Pinpoint the cell where the given text exists, returning its [x, y] midpoint coordinate. 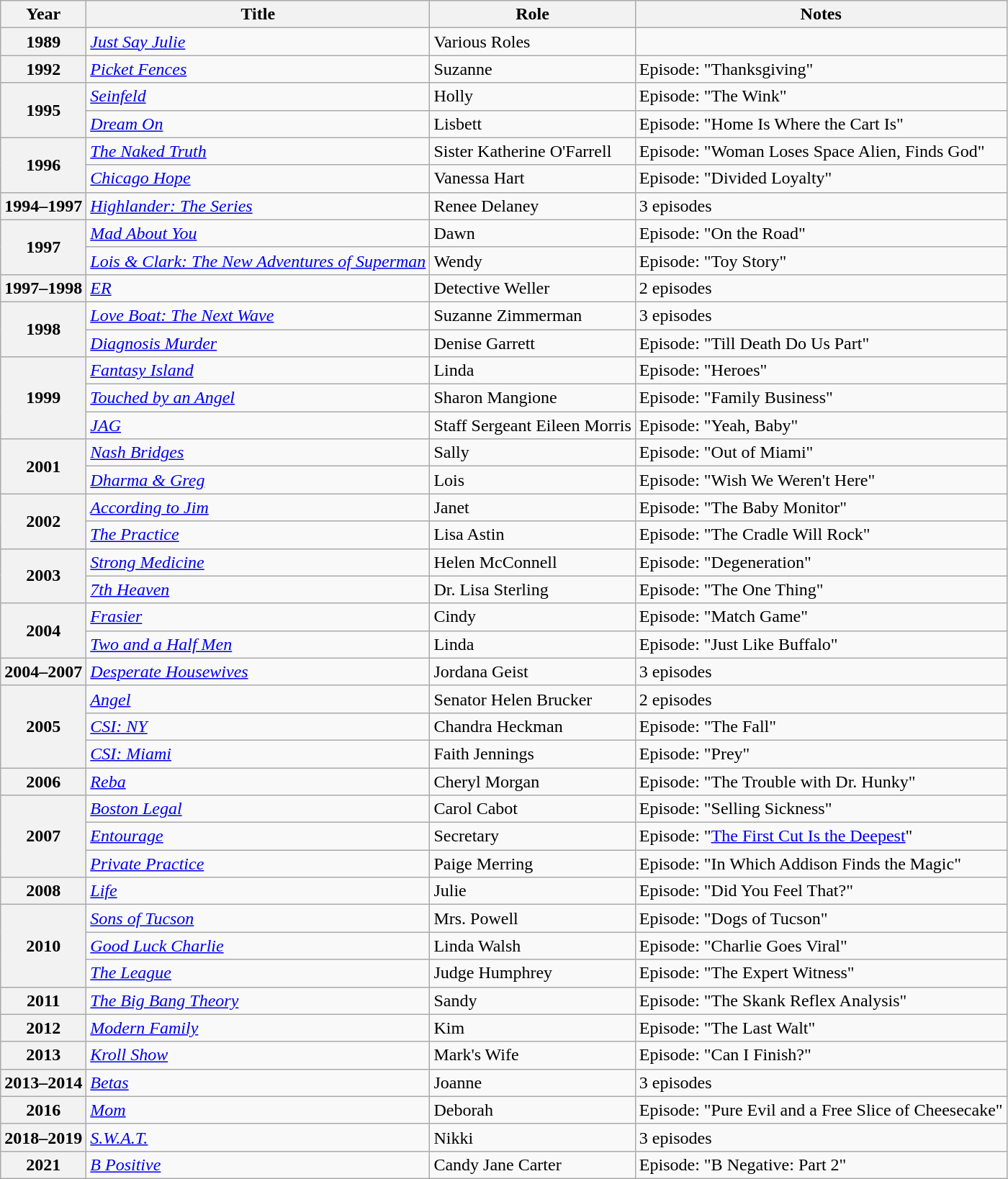
Lois [533, 480]
ER [258, 288]
Cheryl Morgan [533, 781]
Various Roles [533, 42]
2008 [43, 891]
Mom [258, 1110]
Holly [533, 96]
Carol Cabot [533, 809]
Sally [533, 453]
Frasier [258, 617]
Senator Helen Brucker [533, 699]
Episode: "The Expert Witness" [821, 973]
Desperate Housewives [258, 672]
Suzanne Zimmerman [533, 315]
Title [258, 14]
Wendy [533, 261]
Episode: "Woman Loses Space Alien, Finds God" [821, 151]
Episode: "Prey" [821, 754]
Secretary [533, 836]
Dr. Lisa Sterling [533, 589]
Role [533, 14]
Episode: "In Which Addison Finds the Magic" [821, 864]
Just Say Julie [258, 42]
Faith Jennings [533, 754]
Kroll Show [258, 1055]
2016 [43, 1110]
Episode: "The Cradle Will Rock" [821, 535]
Episode: "Charlie Goes Viral" [821, 946]
Episode: "Family Business" [821, 398]
1995 [43, 110]
2013–2014 [43, 1083]
The League [258, 973]
1996 [43, 165]
B Positive [258, 1165]
Notes [821, 14]
Episode: "The One Thing" [821, 589]
The Practice [258, 535]
2011 [43, 1000]
CSI: Miami [258, 754]
Episode: "Thanksgiving" [821, 69]
Kim [533, 1028]
1989 [43, 42]
Betas [258, 1083]
Episode: "Home Is Where the Cart Is" [821, 124]
Episode: "The Last Walt" [821, 1028]
Detective Weller [533, 288]
2006 [43, 781]
Touched by an Angel [258, 398]
Episode: "Degeneration" [821, 562]
Deborah [533, 1110]
Episode: "Till Death Do Us Part" [821, 343]
Episode: "Just Like Buffalo" [821, 644]
CSI: NY [258, 726]
The Big Bang Theory [258, 1000]
1997–1998 [43, 288]
Episode: "Selling Sickness" [821, 809]
Episode: "The First Cut Is the Deepest" [821, 836]
Paige Merring [533, 864]
Dawn [533, 233]
Lisa Astin [533, 535]
2007 [43, 836]
Strong Medicine [258, 562]
Episode: "Wish We Weren't Here" [821, 480]
Nash Bridges [258, 453]
Reba [258, 781]
JAG [258, 425]
Modern Family [258, 1028]
Renee Delaney [533, 206]
Sandy [533, 1000]
Episode: "Can I Finish?" [821, 1055]
Private Practice [258, 864]
7th Heaven [258, 589]
Episode: "Divided Loyalty" [821, 179]
Episode: "The Trouble with Dr. Hunky" [821, 781]
Lisbett [533, 124]
1997 [43, 247]
Chicago Hope [258, 179]
Mad About You [258, 233]
Lois & Clark: The New Adventures of Superman [258, 261]
Episode: "Yeah, Baby" [821, 425]
Diagnosis Murder [258, 343]
2003 [43, 576]
2018–2019 [43, 1137]
Entourage [258, 836]
Dharma & Greg [258, 480]
Fantasy Island [258, 371]
Janet [533, 507]
Chandra Heckman [533, 726]
Episode: "The Skank Reflex Analysis" [821, 1000]
Linda Walsh [533, 946]
Angel [258, 699]
2001 [43, 466]
Sharon Mangione [533, 398]
Sons of Tucson [258, 918]
Episode: "Pure Evil and a Free Slice of Cheesecake" [821, 1110]
The Naked Truth [258, 151]
Staff Sergeant Eileen Morris [533, 425]
According to Jim [258, 507]
1994–1997 [43, 206]
2012 [43, 1028]
2004–2007 [43, 672]
Dream On [258, 124]
Joanne [533, 1083]
Suzanne [533, 69]
Nikki [533, 1137]
Episode: "Did You Feel That?" [821, 891]
2013 [43, 1055]
Episode: "Match Game" [821, 617]
Episode: "The Wink" [821, 96]
2021 [43, 1165]
Seinfeld [258, 96]
Episode: "The Fall" [821, 726]
Mrs. Powell [533, 918]
Love Boat: The Next Wave [258, 315]
Julie [533, 891]
1992 [43, 69]
Episode: "On the Road" [821, 233]
Cindy [533, 617]
1999 [43, 398]
2002 [43, 521]
Denise Garrett [533, 343]
Helen McConnell [533, 562]
Highlander: The Series [258, 206]
Mark's Wife [533, 1055]
Episode: "Out of Miami" [821, 453]
Episode: "Dogs of Tucson" [821, 918]
Two and a Half Men [258, 644]
S.W.A.T. [258, 1137]
2010 [43, 946]
Episode: "Toy Story" [821, 261]
Episode: "Heroes" [821, 371]
Judge Humphrey [533, 973]
Candy Jane Carter [533, 1165]
Episode: "The Baby Monitor" [821, 507]
Life [258, 891]
Sister Katherine O'Farrell [533, 151]
Year [43, 14]
Boston Legal [258, 809]
Jordana Geist [533, 672]
2005 [43, 726]
2004 [43, 631]
Picket Fences [258, 69]
Good Luck Charlie [258, 946]
Episode: "B Negative: Part 2" [821, 1165]
1998 [43, 329]
Vanessa Hart [533, 179]
